Provide the (x, y) coordinate of the cell's center where the given text is located.  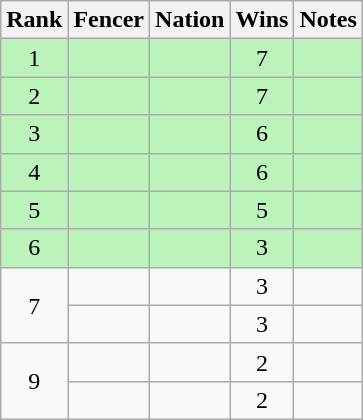
1 (34, 58)
Nation (190, 20)
9 (34, 381)
4 (34, 172)
Rank (34, 20)
Fencer (109, 20)
Notes (328, 20)
Wins (262, 20)
